For the text-containing cell, return its midpoint in [x, y] coordinate format. 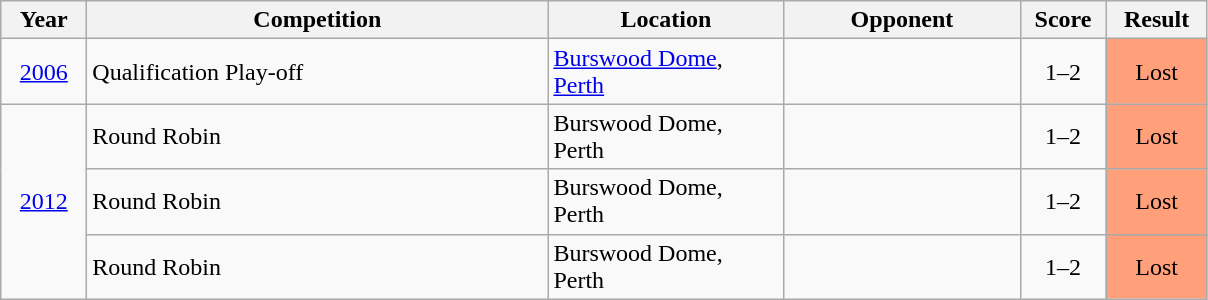
Result [1156, 20]
Competition [318, 20]
2006 [44, 72]
Score [1063, 20]
Opponent [902, 20]
2012 [44, 202]
Location [666, 20]
Year [44, 20]
Qualification Play-off [318, 72]
